Detect which cell encompasses the target text, then output its (X, Y) center coordinate. 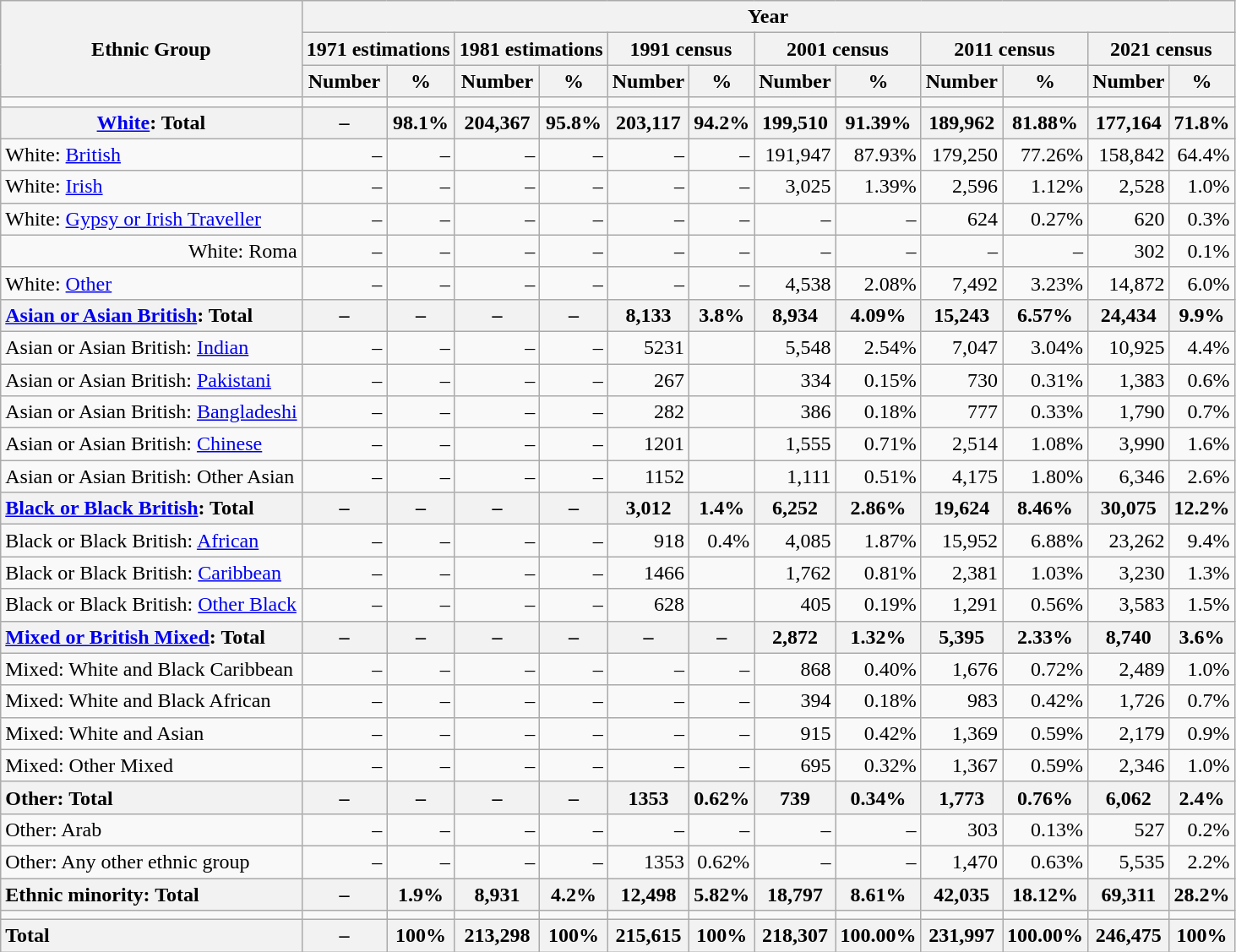
231,997 (961, 936)
5,535 (1129, 862)
Mixed: White and Black African (151, 701)
302 (1129, 251)
3.23% (1046, 283)
6.0% (1201, 283)
1.39% (879, 187)
8,931 (497, 895)
1,726 (1129, 701)
1.08% (1046, 444)
0.71% (879, 444)
6,062 (1129, 797)
620 (1129, 219)
9.4% (1201, 541)
91.39% (879, 122)
1.6% (1201, 444)
0.4% (721, 541)
4,085 (795, 541)
Black or Black British: Other Black (151, 605)
3,012 (648, 509)
0.76% (1046, 797)
386 (795, 412)
0.2% (1201, 830)
628 (648, 605)
2.08% (879, 283)
1.9% (421, 895)
14,872 (1129, 283)
2.6% (1201, 476)
White: Irish (151, 187)
2,514 (961, 444)
White: Other (151, 283)
64.4% (1201, 155)
4.2% (574, 895)
12.2% (1201, 509)
Other: Any other ethnic group (151, 862)
42,035 (961, 895)
1,555 (795, 444)
Asian or Asian British: Chinese (151, 444)
3,025 (795, 187)
0.56% (1046, 605)
777 (961, 412)
1,762 (795, 573)
8,740 (1129, 637)
2,872 (795, 637)
1,291 (961, 605)
2.54% (879, 347)
White: Total (151, 122)
4,538 (795, 283)
28.2% (1201, 895)
18,797 (795, 895)
189,962 (961, 122)
1,369 (961, 733)
81.88% (1046, 122)
1981 estimations (531, 49)
2,179 (1129, 733)
98.1% (421, 122)
0.1% (1201, 251)
695 (795, 765)
2.4% (1201, 797)
3,990 (1129, 444)
0.15% (879, 379)
2011 census (1004, 49)
739 (795, 797)
8.61% (879, 895)
2,381 (961, 573)
19,624 (961, 509)
2001 census (838, 49)
3,230 (1129, 573)
Mixed: Other Mixed (151, 765)
24,434 (1129, 315)
1.12% (1046, 187)
5,548 (795, 347)
1.80% (1046, 476)
3.8% (721, 315)
Black or Black British: Total (151, 509)
6,252 (795, 509)
203,117 (648, 122)
0.33% (1046, 412)
12,498 (648, 895)
2,489 (1129, 669)
Year (768, 17)
White: Roma (151, 251)
95.8% (574, 122)
1,773 (961, 797)
158,842 (1129, 155)
Mixed or British Mixed: Total (151, 637)
4.09% (879, 315)
1152 (648, 476)
868 (795, 669)
18.12% (1046, 895)
77.26% (1046, 155)
730 (961, 379)
1971 estimations (378, 49)
0.13% (1046, 830)
Mixed: White and Asian (151, 733)
215,615 (648, 936)
405 (795, 605)
Black or Black British: Caribbean (151, 573)
6.57% (1046, 315)
Asian or Asian British: Other Asian (151, 476)
71.8% (1201, 122)
Ethnic minority: Total (151, 895)
8,934 (795, 315)
3,583 (1129, 605)
69,311 (1129, 895)
1.03% (1046, 573)
267 (648, 379)
1,383 (1129, 379)
9.9% (1201, 315)
1.3% (1201, 573)
213,298 (497, 936)
624 (961, 219)
5231 (648, 347)
2.86% (879, 509)
8.46% (1046, 509)
246,475 (1129, 936)
23,262 (1129, 541)
527 (1129, 830)
1,111 (795, 476)
Asian or Asian British: Indian (151, 347)
2021 census (1161, 49)
303 (961, 830)
White: British (151, 155)
218,307 (795, 936)
1201 (648, 444)
0.32% (879, 765)
7,492 (961, 283)
1.4% (721, 509)
282 (648, 412)
7,047 (961, 347)
918 (648, 541)
5.82% (721, 895)
15,243 (961, 315)
199,510 (795, 122)
Total (151, 936)
94.2% (721, 122)
0.81% (879, 573)
1.5% (1201, 605)
Mixed: White and Black Caribbean (151, 669)
1.87% (879, 541)
334 (795, 379)
6,346 (1129, 476)
1466 (648, 573)
394 (795, 701)
White: Gypsy or Irish Traveller (151, 219)
10,925 (1129, 347)
2.33% (1046, 637)
Other: Total (151, 797)
0.9% (1201, 733)
0.40% (879, 669)
1991 census (681, 49)
3.6% (1201, 637)
0.6% (1201, 379)
0.19% (879, 605)
0.27% (1046, 219)
4,175 (961, 476)
2.2% (1201, 862)
177,164 (1129, 122)
0.34% (879, 797)
87.93% (879, 155)
204,367 (497, 122)
30,075 (1129, 509)
5,395 (961, 637)
8,133 (648, 315)
Black or Black British: African (151, 541)
4.4% (1201, 347)
0.63% (1046, 862)
983 (961, 701)
1,676 (961, 669)
Asian or Asian British: Bangladeshi (151, 412)
1.32% (879, 637)
Ethnic Group (151, 49)
179,250 (961, 155)
915 (795, 733)
Other: Arab (151, 830)
6.88% (1046, 541)
2,528 (1129, 187)
1,470 (961, 862)
0.72% (1046, 669)
2,346 (1129, 765)
Asian or Asian British: Total (151, 315)
15,952 (961, 541)
3.04% (1046, 347)
191,947 (795, 155)
0.51% (879, 476)
1,367 (961, 765)
0.3% (1201, 219)
1,790 (1129, 412)
0.31% (1046, 379)
Asian or Asian British: Pakistani (151, 379)
2,596 (961, 187)
